Extract the [X, Y] coordinate from the center of the cell holding the provided text.  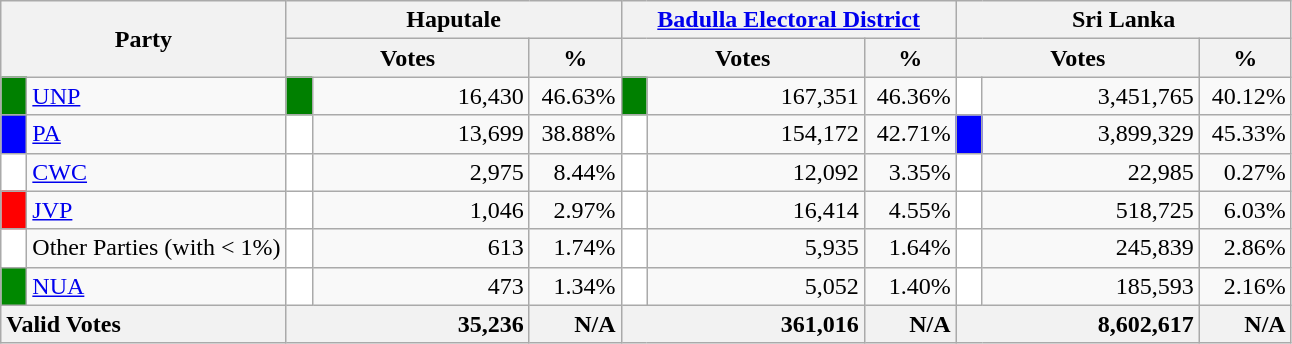
JVP [156, 210]
CWC [156, 172]
42.71% [910, 134]
Party [144, 39]
Sri Lanka [1124, 20]
UNP [156, 96]
2.86% [1245, 248]
2,975 [420, 172]
1.40% [910, 286]
1,046 [420, 210]
2.97% [575, 210]
Other Parties (with < 1%) [156, 248]
38.88% [575, 134]
35,236 [408, 324]
Valid Votes [144, 324]
1.34% [575, 286]
40.12% [1245, 96]
5,052 [756, 286]
Haputale [454, 20]
22,985 [1090, 172]
12,092 [756, 172]
3.35% [910, 172]
1.74% [575, 248]
NUA [156, 286]
13,699 [420, 134]
4.55% [910, 210]
46.36% [910, 96]
5,935 [756, 248]
3,899,329 [1090, 134]
16,414 [756, 210]
6.03% [1245, 210]
Badulla Electoral District [788, 20]
45.33% [1245, 134]
1.64% [910, 248]
361,016 [742, 324]
185,593 [1090, 286]
2.16% [1245, 286]
0.27% [1245, 172]
8,602,617 [1078, 324]
154,172 [756, 134]
8.44% [575, 172]
518,725 [1090, 210]
46.63% [575, 96]
167,351 [756, 96]
613 [420, 248]
3,451,765 [1090, 96]
473 [420, 286]
PA [156, 134]
245,839 [1090, 248]
16,430 [420, 96]
